From the cell containing the given text, extract its center point as (X, Y) coordinate. 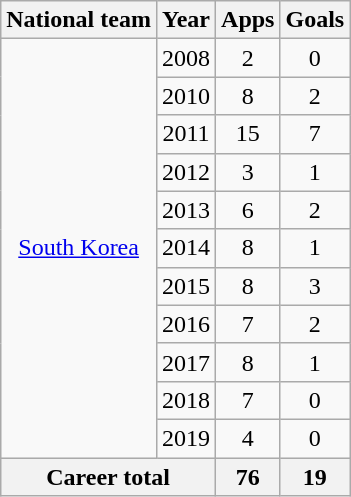
19 (315, 477)
6 (248, 210)
2013 (186, 210)
4 (248, 438)
2015 (186, 286)
2008 (186, 58)
Career total (108, 477)
15 (248, 134)
2017 (186, 362)
2010 (186, 96)
2019 (186, 438)
Goals (315, 20)
Apps (248, 20)
National team (79, 20)
2012 (186, 172)
76 (248, 477)
Year (186, 20)
2011 (186, 134)
South Korea (79, 248)
2018 (186, 400)
2014 (186, 248)
2016 (186, 324)
